Capture the cell that displays the provided text and extract its (x, y) central coordinate. 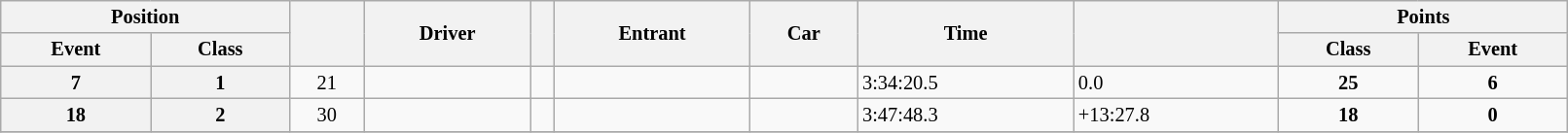
Position (146, 17)
Time (966, 33)
21 (327, 83)
3:34:20.5 (966, 83)
0 (1493, 115)
1 (220, 83)
Entrant (652, 33)
7 (76, 83)
Points (1423, 17)
3:47:48.3 (966, 115)
+13:27.8 (1176, 115)
0.0 (1176, 83)
Car (804, 33)
Driver (448, 33)
25 (1349, 83)
2 (220, 115)
6 (1493, 83)
30 (327, 115)
